Extract the [X, Y] coordinate from the center of the cell holding the provided text.  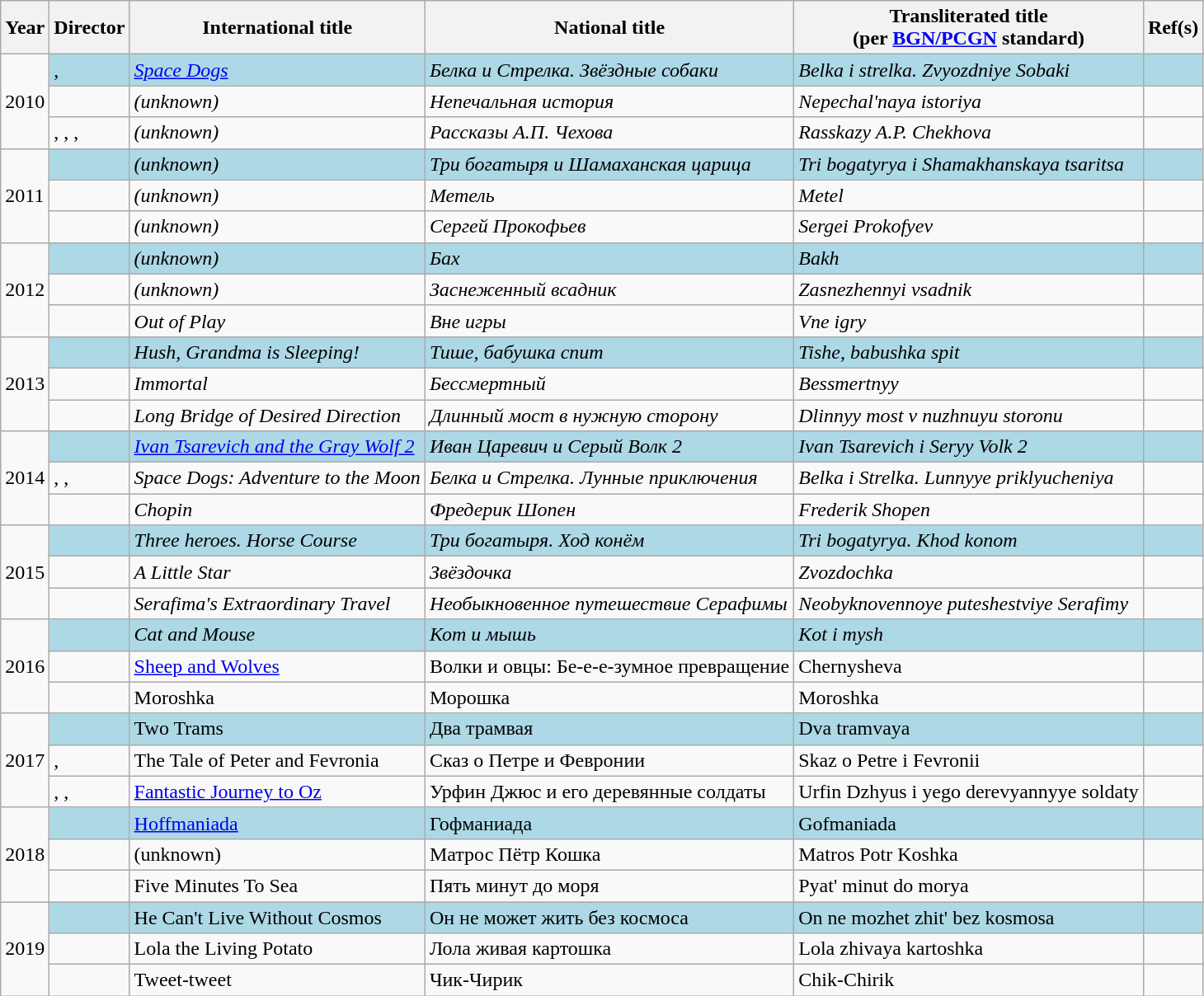
Zasnezhennyi vsadnik [969, 289]
Кот и мышь [609, 635]
Необыкновенное путешествие Серафимы [609, 604]
Лола живая картошка [609, 949]
2010 [25, 101]
2017 [25, 760]
Space Dogs: Adventure to the Moon [277, 478]
Space Dogs [277, 70]
Рассказы А.П. Чехова [609, 133]
International title [277, 28]
Urfin Dzhyus i yego derevyannyye soldaty [969, 792]
Непечальная история [609, 101]
2016 [25, 666]
Ivan Tsarevich and the Gray Wolf 2 [277, 447]
, , , [89, 133]
Frederik Shopen [969, 510]
Chopin [277, 510]
Five Minutes To Sea [277, 886]
Метель [609, 195]
He Can't Live Without Cosmos [277, 918]
Metel [969, 195]
Out of Play [277, 321]
Урфин Джюс и его деревянные солдаты [609, 792]
Belka i strelka. Zvyozdniye Sobaki [969, 70]
2019 [25, 949]
Serafima's Extraordinary Travel [277, 604]
Бах [609, 258]
Bakh [969, 258]
Матрос Пётр Кошка [609, 854]
Белка и Стрелка. Лунные приключения [609, 478]
Три богатыря и Шамаханская царица [609, 164]
Чик-Чирик [609, 980]
Сказ о Петре и Февронии [609, 760]
Два трамвая [609, 729]
Вне игры [609, 321]
Bessmertnyy [969, 383]
Zvozdochka [969, 572]
Белка и Стрелка. Звёздные собаки [609, 70]
Lola zhivaya kartoshka [969, 949]
Kot i mysh [969, 635]
Two Trams [277, 729]
Hoffmaniada [277, 823]
Tishe, babushka spit [969, 352]
National title [609, 28]
Belka i Strelka. Lunnyye priklyucheniya [969, 478]
Длинный мост в нужную сторону [609, 415]
Сергей Прокофьев [609, 227]
2011 [25, 195]
Dva tramvaya [969, 729]
A Little Star [277, 572]
2018 [25, 854]
Pyat' minut do morya [969, 886]
Three heroes. Horse Course [277, 541]
Гофманиада [609, 823]
Морошка [609, 698]
Ivan Tsarevich i Seryy Volk 2 [969, 447]
Lola the Living Potato [277, 949]
2013 [25, 383]
Year [25, 28]
On ne mozhet zhit' bez kosmosa [969, 918]
2014 [25, 478]
Long Bridge of Desired Direction [277, 415]
Пять минут до моря [609, 886]
Chernysheva [969, 666]
Immortal [277, 383]
Transliterated title(per BGN/PCGN standard) [969, 28]
Звёздочка [609, 572]
Director [89, 28]
Tri bogatyrya. Khod konom [969, 541]
Tri bogatyrya i Shamakhanskaya tsaritsa [969, 164]
Заснеженный всадник [609, 289]
Fantastic Journey to Oz [277, 792]
Фредерик Шопен [609, 510]
Три богатыря. Ход конём [609, 541]
Dlinnyy most v nuzhnuyu storonu [969, 415]
Иван Царевич и Серый Волк 2 [609, 447]
Он не может жить без космоса [609, 918]
Rasskazy A.P. Chekhova [969, 133]
Gofmaniada [969, 823]
Sheep and Wolves [277, 666]
Бессмертный [609, 383]
Nepechal'naya istoriya [969, 101]
Tweet-tweet [277, 980]
Skaz o Petre i Fevronii [969, 760]
Sergei Prokofyev [969, 227]
Chik-Chirik [969, 980]
2012 [25, 289]
Волки и овцы: Бе-е-е-зумное превращение [609, 666]
Vne igry [969, 321]
The Tale of Peter and Fevronia [277, 760]
Тише, бабушка спит [609, 352]
Hush, Grandma is Sleeping! [277, 352]
Neobyknovennoye puteshestviye Serafimy [969, 604]
Matros Potr Koshka [969, 854]
Cat and Mouse [277, 635]
2015 [25, 572]
Ref(s) [1173, 28]
